Output the [X, Y] coordinate of the center of the cell containing the given text.  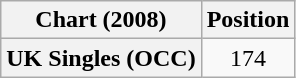
UK Singles (OCC) [101, 58]
Position [248, 20]
174 [248, 58]
Chart (2008) [101, 20]
